Output the (X, Y) coordinate of the center of the cell containing the given text.  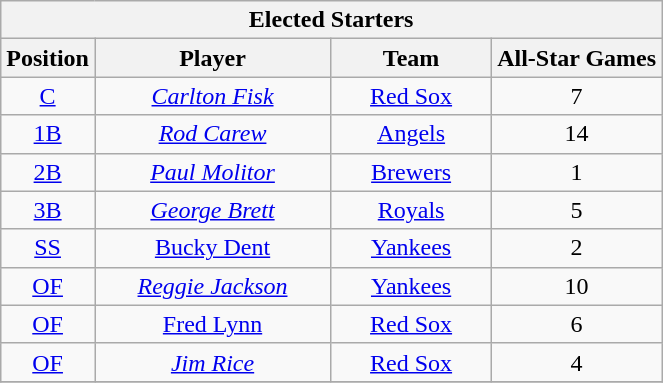
10 (577, 286)
1 (577, 172)
7 (577, 96)
5 (577, 210)
6 (577, 324)
George Brett (212, 210)
Elected Starters (332, 20)
Angels (412, 134)
C (48, 96)
1B (48, 134)
Royals (412, 210)
Fred Lynn (212, 324)
Player (212, 58)
Carlton Fisk (212, 96)
2B (48, 172)
Position (48, 58)
Paul Molitor (212, 172)
Reggie Jackson (212, 286)
3B (48, 210)
SS (48, 248)
2 (577, 248)
Brewers (412, 172)
14 (577, 134)
Team (412, 58)
4 (577, 362)
Rod Carew (212, 134)
All-Star Games (577, 58)
Bucky Dent (212, 248)
Jim Rice (212, 362)
